Output the (x, y) coordinate of the center of the cell containing the given text.  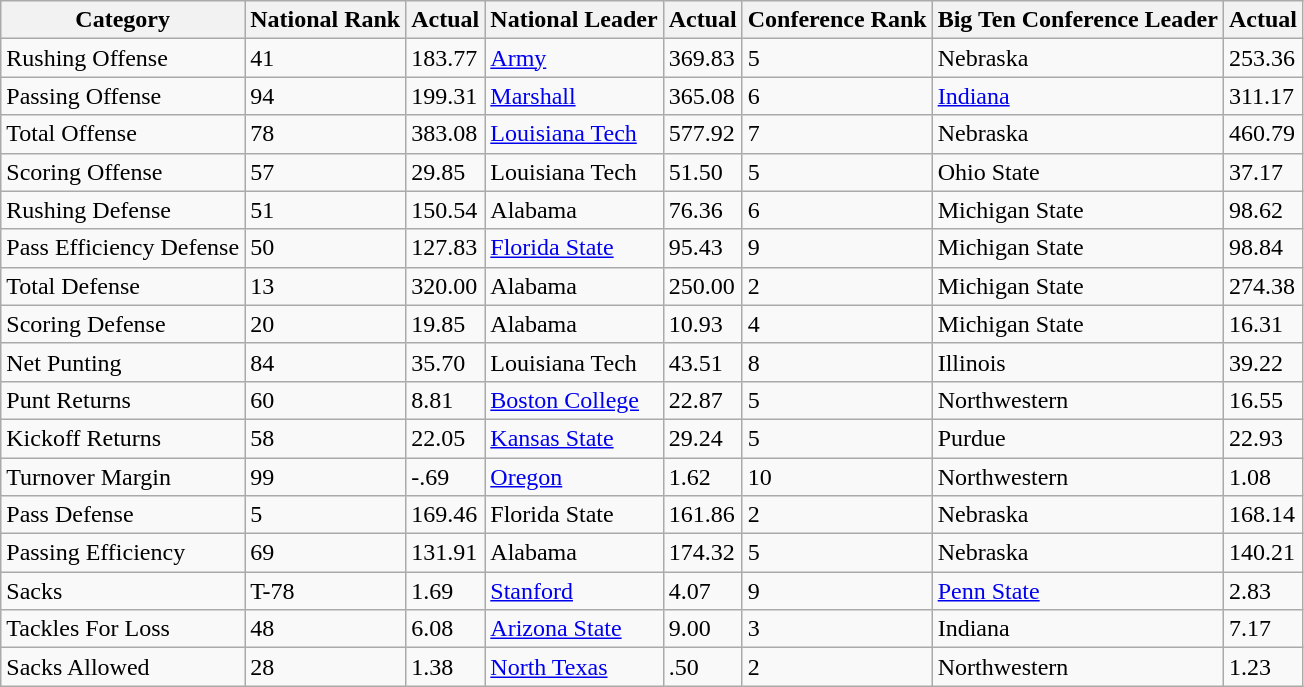
National Rank (326, 20)
369.83 (702, 58)
253.36 (1262, 58)
39.22 (1262, 362)
Turnover Margin (123, 477)
Illinois (1078, 362)
58 (326, 438)
41 (326, 58)
-.69 (446, 477)
48 (326, 629)
Total Offense (123, 134)
51.50 (702, 172)
250.00 (702, 286)
98.62 (1262, 210)
29.85 (446, 172)
1.69 (446, 591)
Pass Efficiency Defense (123, 248)
North Texas (574, 667)
Penn State (1078, 591)
22.05 (446, 438)
22.93 (1262, 438)
Scoring Defense (123, 324)
95.43 (702, 248)
35.70 (446, 362)
169.46 (446, 515)
9.00 (702, 629)
22.87 (702, 400)
T-78 (326, 591)
60 (326, 400)
Ohio State (1078, 172)
Passing Offense (123, 96)
199.31 (446, 96)
274.38 (1262, 286)
76.36 (702, 210)
183.77 (446, 58)
69 (326, 553)
50 (326, 248)
Rushing Offense (123, 58)
Boston College (574, 400)
.50 (702, 667)
Kickoff Returns (123, 438)
Punt Returns (123, 400)
7.17 (1262, 629)
8 (837, 362)
28 (326, 667)
16.31 (1262, 324)
Passing Efficiency (123, 553)
1.08 (1262, 477)
Tackles For Loss (123, 629)
8.81 (446, 400)
57 (326, 172)
Conference Rank (837, 20)
Oregon (574, 477)
4.07 (702, 591)
19.85 (446, 324)
1.23 (1262, 667)
51 (326, 210)
78 (326, 134)
3 (837, 629)
2.83 (1262, 591)
150.54 (446, 210)
1.62 (702, 477)
365.08 (702, 96)
Stanford (574, 591)
383.08 (446, 134)
6.08 (446, 629)
Army (574, 58)
10.93 (702, 324)
Scoring Offense (123, 172)
161.86 (702, 515)
43.51 (702, 362)
Category (123, 20)
94 (326, 96)
37.17 (1262, 172)
127.83 (446, 248)
Arizona State (574, 629)
131.91 (446, 553)
16.55 (1262, 400)
84 (326, 362)
168.14 (1262, 515)
Big Ten Conference Leader (1078, 20)
Kansas State (574, 438)
Sacks Allowed (123, 667)
4 (837, 324)
Purdue (1078, 438)
Marshall (574, 96)
Total Defense (123, 286)
13 (326, 286)
311.17 (1262, 96)
460.79 (1262, 134)
10 (837, 477)
Pass Defense (123, 515)
29.24 (702, 438)
Net Punting (123, 362)
1.38 (446, 667)
98.84 (1262, 248)
Rushing Defense (123, 210)
7 (837, 134)
174.32 (702, 553)
Sacks (123, 591)
99 (326, 477)
20 (326, 324)
National Leader (574, 20)
320.00 (446, 286)
140.21 (1262, 553)
577.92 (702, 134)
